Find where the given text appears and provide that cell's center as [X, Y] coordinate. 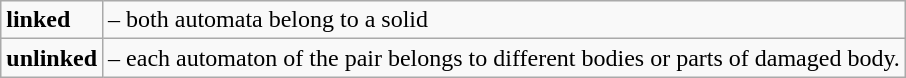
– both automata belong to a solid [504, 20]
– each automaton of the pair belongs to different bodies or parts of damaged body. [504, 58]
unlinked [52, 58]
linked [52, 20]
